Find where the given text appears and provide that cell's center as (X, Y) coordinate. 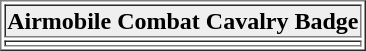
Airmobile Combat Cavalry Badge (182, 20)
